Extract the [X, Y] coordinate from the center of the cell holding the provided text.  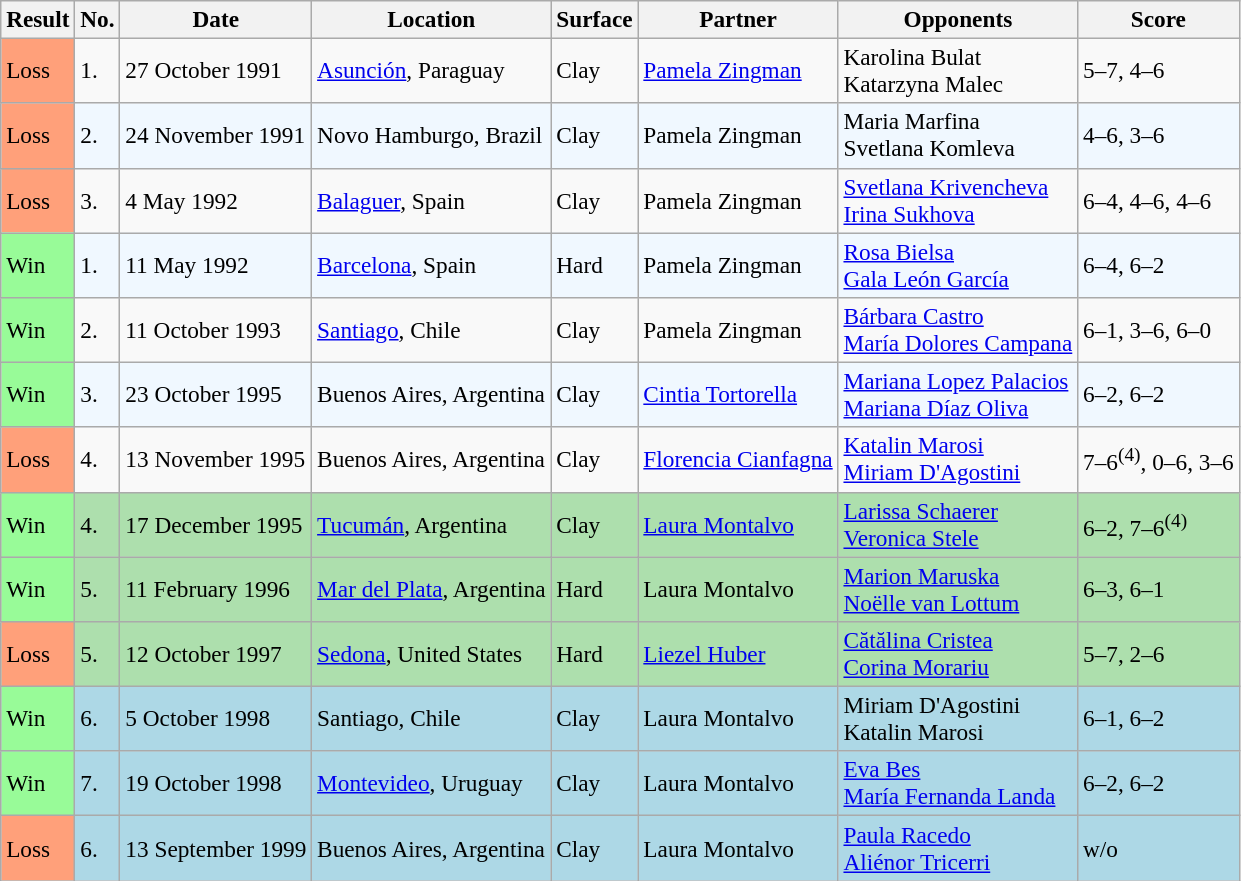
Opponents [958, 19]
13 November 1995 [216, 460]
11 February 1996 [216, 588]
Katalin Marosi Miriam D'Agostini [958, 460]
w/o [1158, 848]
Rosa Bielsa Gala León García [958, 264]
Larissa Schaerer Veronica Stele [958, 524]
Liezel Huber [738, 654]
27 October 1991 [216, 70]
Marion Maruska Noëlle van Lottum [958, 588]
11 October 1993 [216, 330]
6–4, 4–6, 4–6 [1158, 200]
Result [38, 19]
Florencia Cianfagna [738, 460]
Novo Hamburgo, Brazil [432, 136]
5–7, 2–6 [1158, 654]
Balaguer, Spain [432, 200]
6–1, 6–2 [1158, 718]
Location [432, 19]
17 December 1995 [216, 524]
6–1, 3–6, 6–0 [1158, 330]
6–3, 6–1 [1158, 588]
7–6(4), 0–6, 3–6 [1158, 460]
Mariana Lopez Palacios Mariana Díaz Oliva [958, 394]
Partner [738, 19]
4–6, 3–6 [1158, 136]
19 October 1998 [216, 784]
23 October 1995 [216, 394]
Barcelona, Spain [432, 264]
4 May 1992 [216, 200]
Bárbara Castro María Dolores Campana [958, 330]
13 September 1999 [216, 848]
Paula Racedo Aliénor Tricerri [958, 848]
Eva Bes María Fernanda Landa [958, 784]
Svetlana Krivencheva Irina Sukhova [958, 200]
Maria Marfina Svetlana Komleva [958, 136]
Montevideo, Uruguay [432, 784]
Karolina Bulat Katarzyna Malec [958, 70]
Date [216, 19]
Asunción, Paraguay [432, 70]
7. [98, 784]
24 November 1991 [216, 136]
6–4, 6–2 [1158, 264]
5–7, 4–6 [1158, 70]
Tucumán, Argentina [432, 524]
12 October 1997 [216, 654]
6–2, 7–6(4) [1158, 524]
No. [98, 19]
11 May 1992 [216, 264]
5 October 1998 [216, 718]
Cintia Tortorella [738, 394]
Cătălina Cristea Corina Morariu [958, 654]
Surface [594, 19]
Mar del Plata, Argentina [432, 588]
Score [1158, 19]
Sedona, United States [432, 654]
Miriam D'Agostini Katalin Marosi [958, 718]
